Output the [x, y] coordinate of the center of the cell containing the given text.  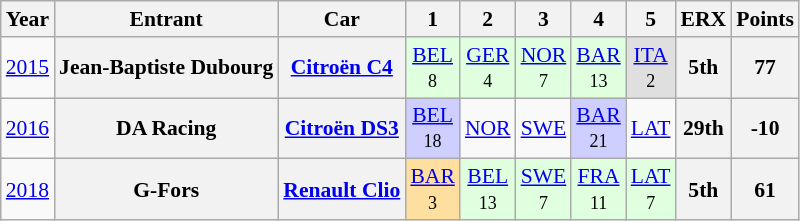
ERX [704, 19]
Entrant [166, 19]
2016 [28, 128]
Year [28, 19]
BAR13 [598, 68]
GER4 [488, 68]
FRA11 [598, 190]
SWE7 [544, 190]
LAT7 [651, 190]
LAT [651, 128]
BAR21 [598, 128]
Renault Clio [342, 190]
ITA2 [651, 68]
DA Racing [166, 128]
Citroën DS3 [342, 128]
4 [598, 19]
Citroën C4 [342, 68]
Points [765, 19]
-10 [765, 128]
BEL13 [488, 190]
Jean-Baptiste Dubourg [166, 68]
1 [432, 19]
NOR7 [544, 68]
NOR [488, 128]
SWE [544, 128]
2 [488, 19]
5 [651, 19]
61 [765, 190]
Car [342, 19]
2018 [28, 190]
G-Fors [166, 190]
3 [544, 19]
29th [704, 128]
BEL18 [432, 128]
BEL8 [432, 68]
2015 [28, 68]
77 [765, 68]
BAR3 [432, 190]
